Extract the [X, Y] coordinate from the center of the cell holding the provided text.  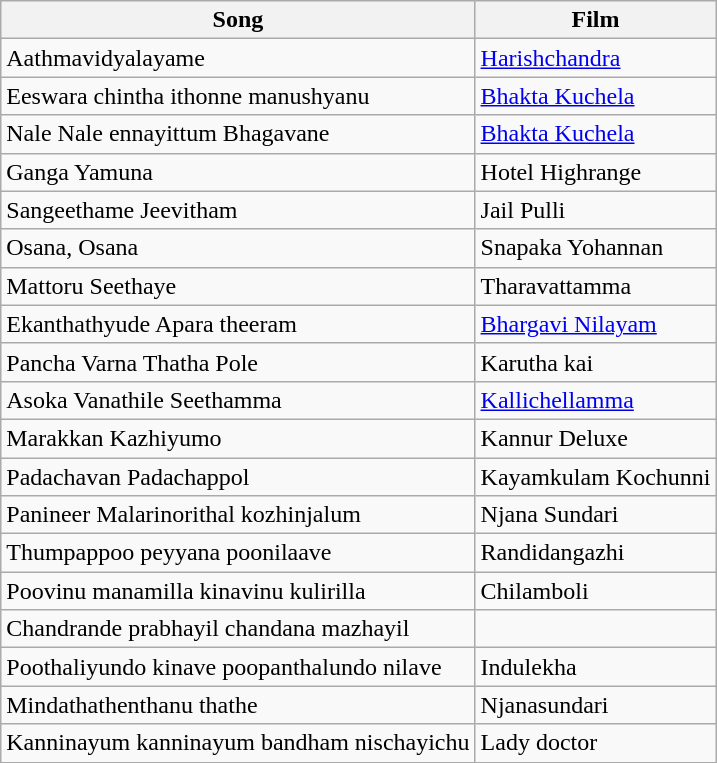
Pancha Varna Thatha Pole [238, 362]
Marakkan Kazhiyumo [238, 438]
Thumpappoo peyyana poonilaave [238, 553]
Poothaliyundo kinave poopanthalundo nilave [238, 667]
Poovinu manamilla kinavinu kulirilla [238, 591]
Nale Nale ennayittum Bhagavane [238, 134]
Padachavan Padachappol [238, 477]
Chilamboli [596, 591]
Osana, Osana [238, 248]
Asoka Vanathile Seethamma [238, 400]
Ekanthathyude Apara theeram [238, 324]
Kannur Deluxe [596, 438]
Hotel Highrange [596, 172]
Ganga Yamuna [238, 172]
Mindathathenthanu thathe [238, 705]
Mattoru Seethaye [238, 286]
Kallichellamma [596, 400]
Harishchandra [596, 58]
Snapaka Yohannan [596, 248]
Jail Pulli [596, 210]
Panineer Malarinorithal kozhinjalum [238, 515]
Njana Sundari [596, 515]
Aathmavidyalayame [238, 58]
Lady doctor [596, 743]
Bhargavi Nilayam [596, 324]
Njanasundari [596, 705]
Indulekha [596, 667]
Tharavattamma [596, 286]
Kanninayum kanninayum bandham nischayichu [238, 743]
Film [596, 20]
Kayamkulam Kochunni [596, 477]
Eeswara chintha ithonne manushyanu [238, 96]
Randidangazhi [596, 553]
Sangeethame Jeevitham [238, 210]
Song [238, 20]
Karutha kai [596, 362]
Chandrande prabhayil chandana mazhayil [238, 629]
